From the cell containing the given text, extract its center point as (x, y) coordinate. 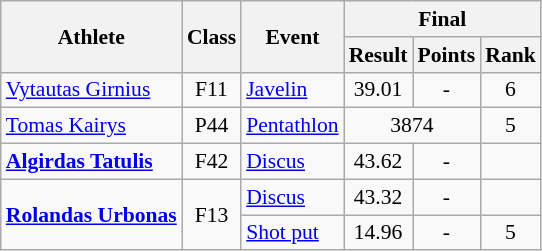
Javelin (292, 90)
43.32 (378, 197)
Vytautas Girnius (92, 90)
Tomas Kairys (92, 126)
F42 (212, 162)
Pentathlon (292, 126)
F11 (212, 90)
43.62 (378, 162)
Class (212, 36)
Points (447, 55)
P44 (212, 126)
14.96 (378, 233)
Rolandas Urbonas (92, 214)
Rank (510, 55)
Event (292, 36)
Algirdas Tatulis (92, 162)
Result (378, 55)
39.01 (378, 90)
Shot put (292, 233)
Athlete (92, 36)
6 (510, 90)
Final (442, 19)
F13 (212, 214)
3874 (412, 126)
